Pinpoint the cell where the given text exists, returning its (X, Y) midpoint coordinate. 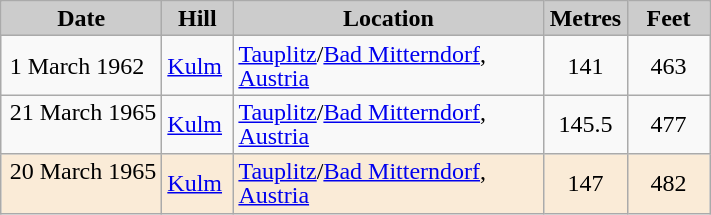
1 March 1962 (82, 66)
20 March 1965 (82, 184)
Feet (668, 18)
Date (82, 18)
Metres (586, 18)
147 (586, 184)
482 (668, 184)
145.5 (586, 124)
463 (668, 66)
141 (586, 66)
Location (388, 18)
Hill (198, 18)
21 March 1965 (82, 124)
477 (668, 124)
